From the cell containing the given text, extract its center point as [X, Y] coordinate. 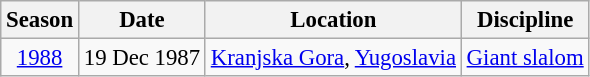
Season [40, 20]
Date [142, 20]
Location [333, 20]
Discipline [525, 20]
Giant slalom [525, 58]
19 Dec 1987 [142, 58]
Kranjska Gora, Yugoslavia [333, 58]
1988 [40, 58]
